Return the [X, Y] coordinate for the center point of the cell that contains the specified text.  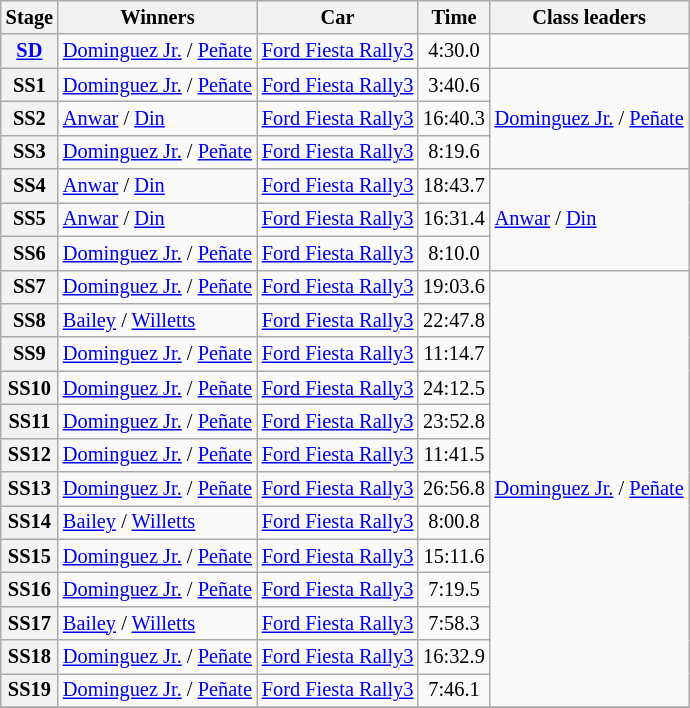
4:30.0 [454, 51]
SS5 [30, 219]
16:32.9 [454, 657]
SS7 [30, 287]
Stage [30, 17]
SS2 [30, 118]
SS15 [30, 556]
3:40.6 [454, 85]
SS14 [30, 522]
11:41.5 [454, 455]
SS12 [30, 455]
SS4 [30, 186]
SS9 [30, 354]
19:03.6 [454, 287]
SS3 [30, 152]
16:40.3 [454, 118]
26:56.8 [454, 489]
18:43.7 [454, 186]
SS10 [30, 388]
7:46.1 [454, 690]
8:19.6 [454, 152]
SS19 [30, 690]
7:19.5 [454, 589]
11:14.7 [454, 354]
SD [30, 51]
Winners [158, 17]
SS16 [30, 589]
SS8 [30, 320]
SS18 [30, 657]
Car [338, 17]
22:47.8 [454, 320]
8:00.8 [454, 522]
SS6 [30, 253]
SS1 [30, 85]
24:12.5 [454, 388]
Time [454, 17]
SS11 [30, 421]
SS17 [30, 623]
Class leaders [590, 17]
8:10.0 [454, 253]
16:31.4 [454, 219]
SS13 [30, 489]
15:11.6 [454, 556]
23:52.8 [454, 421]
7:58.3 [454, 623]
